Determine the (x, y) coordinate at the center of the cell enclosing the given text.  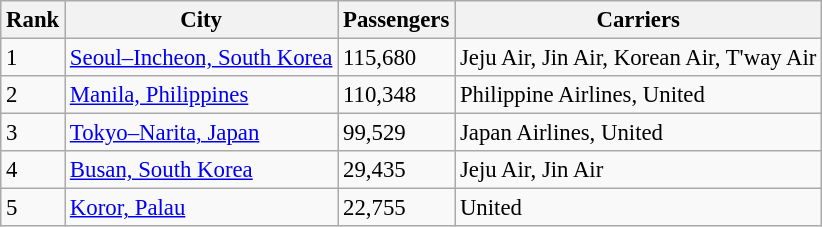
Busan, South Korea (202, 170)
1 (33, 58)
Japan Airlines, United (638, 133)
22,755 (396, 208)
Tokyo–Narita, Japan (202, 133)
3 (33, 133)
115,680 (396, 58)
4 (33, 170)
Philippine Airlines, United (638, 95)
99,529 (396, 133)
Rank (33, 20)
2 (33, 95)
5 (33, 208)
110,348 (396, 95)
Carriers (638, 20)
Seoul–Incheon, South Korea (202, 58)
Jeju Air, Jin Air, Korean Air, T'way Air (638, 58)
Koror, Palau (202, 208)
United (638, 208)
Jeju Air, Jin Air (638, 170)
29,435 (396, 170)
Passengers (396, 20)
City (202, 20)
Manila, Philippines (202, 95)
